Determine the [X, Y] coordinate at the center of the cell enclosing the given text.  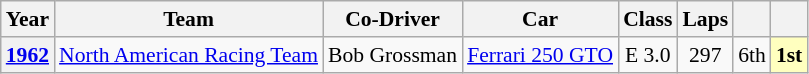
Bob Grossman [392, 55]
Class [648, 19]
Ferrari 250 GTO [540, 55]
1st [790, 55]
Team [188, 19]
Car [540, 19]
E 3.0 [648, 55]
6th [752, 55]
297 [705, 55]
1962 [28, 55]
Year [28, 19]
Laps [705, 19]
Co-Driver [392, 19]
North American Racing Team [188, 55]
